Find where the given text appears and provide that cell's center as [X, Y] coordinate. 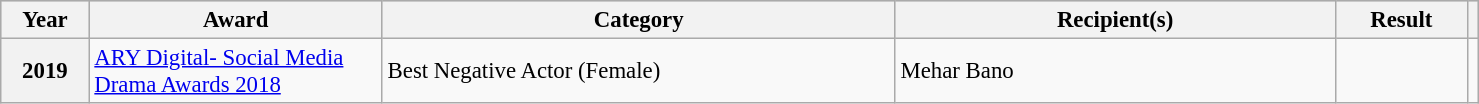
2019 [45, 72]
Best Negative Actor (Female) [638, 72]
Category [638, 20]
Mehar Bano [1115, 72]
Result [1401, 20]
Award [236, 20]
Year [45, 20]
Recipient(s) [1115, 20]
ARY Digital- Social Media Drama Awards 2018 [236, 72]
